Determine the (X, Y) coordinate at the center of the cell enclosing the given text.  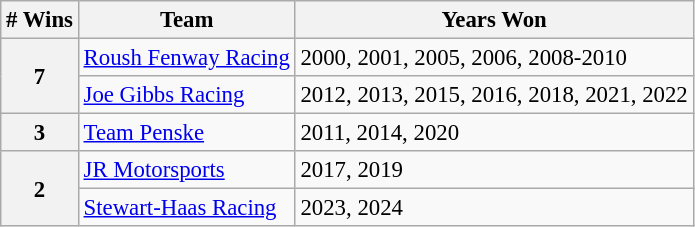
2 (40, 188)
Roush Fenway Racing (186, 58)
# Wins (40, 20)
Years Won (494, 20)
Stewart-Haas Racing (186, 208)
2023, 2024 (494, 208)
2000, 2001, 2005, 2006, 2008-2010 (494, 58)
Team Penske (186, 133)
2017, 2019 (494, 170)
JR Motorsports (186, 170)
2011, 2014, 2020 (494, 133)
Joe Gibbs Racing (186, 95)
3 (40, 133)
2012, 2013, 2015, 2016, 2018, 2021, 2022 (494, 95)
7 (40, 76)
Team (186, 20)
